Output the [x, y] coordinate of the center of the cell containing the given text.  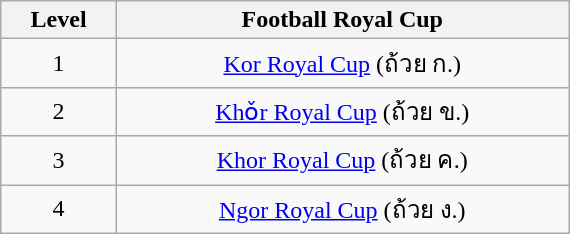
Ngor Royal Cup (ถ้วย ง.) [342, 208]
Khor Royal Cup (ถ้วย ค.) [342, 160]
Football Royal Cup [342, 20]
Khǒr Royal Cup (ถ้วย ข.) [342, 112]
1 [58, 64]
2 [58, 112]
Kor Royal Cup (ถ้วย ก.) [342, 64]
4 [58, 208]
3 [58, 160]
Level [58, 20]
